Search for the cell housing the specified text and yield its (X, Y) center coordinate. 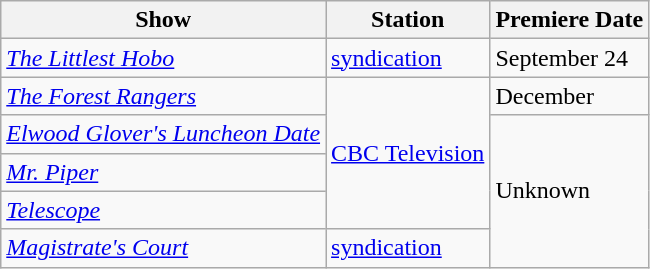
Station (408, 20)
Mr. Piper (164, 172)
Unknown (570, 191)
September 24 (570, 58)
CBC Television (408, 153)
December (570, 96)
The Littlest Hobo (164, 58)
Show (164, 20)
Magistrate's Court (164, 248)
Telescope (164, 210)
Premiere Date (570, 20)
The Forest Rangers (164, 96)
Elwood Glover's Luncheon Date (164, 134)
